For the text-containing cell, return its midpoint in (X, Y) coordinate format. 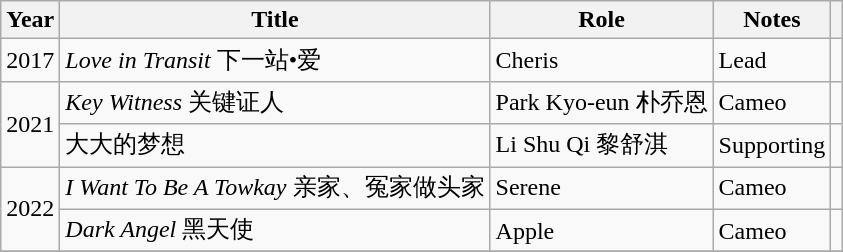
Title (275, 20)
Key Witness 关键证人 (275, 102)
大大的梦想 (275, 146)
Park Kyo-eun 朴乔恩 (602, 102)
Li Shu Qi 黎舒淇 (602, 146)
Dark Angel 黑天使 (275, 230)
Supporting (772, 146)
Notes (772, 20)
2022 (30, 208)
2021 (30, 124)
Lead (772, 60)
Apple (602, 230)
Role (602, 20)
Serene (602, 188)
2017 (30, 60)
Love in Transit 下一站•爱 (275, 60)
I Want To Be A Towkay 亲家、冤家做头家 (275, 188)
Cheris (602, 60)
Year (30, 20)
